Pinpoint the cell where the given text exists, returning its [x, y] midpoint coordinate. 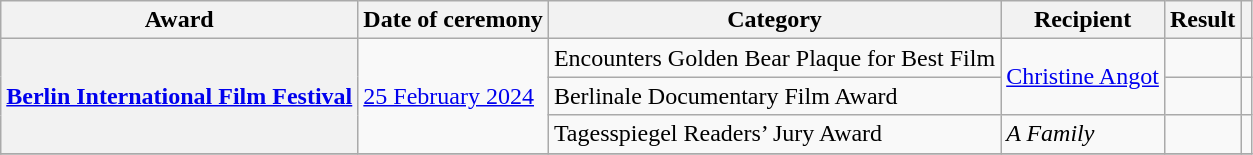
A Family [1083, 134]
25 February 2024 [454, 96]
Berlin International Film Festival [180, 96]
Berlinale Documentary Film Award [774, 96]
Recipient [1083, 20]
Category [774, 20]
Date of ceremony [454, 20]
Encounters Golden Bear Plaque for Best Film [774, 58]
Christine Angot [1083, 77]
Result [1202, 20]
Award [180, 20]
Tagesspiegel Readers’ Jury Award [774, 134]
